Output the (X, Y) coordinate of the center of the cell containing the given text.  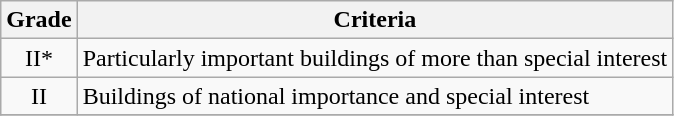
Grade (39, 20)
Buildings of national importance and special interest (375, 96)
II (39, 96)
II* (39, 58)
Criteria (375, 20)
Particularly important buildings of more than special interest (375, 58)
